Provide the (x, y) coordinate of the cell's center where the given text is located.  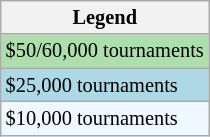
$50/60,000 tournaments (105, 51)
$10,000 tournaments (105, 118)
Legend (105, 17)
$25,000 tournaments (105, 85)
